Extract the (x, y) coordinate from the center of the cell holding the provided text.  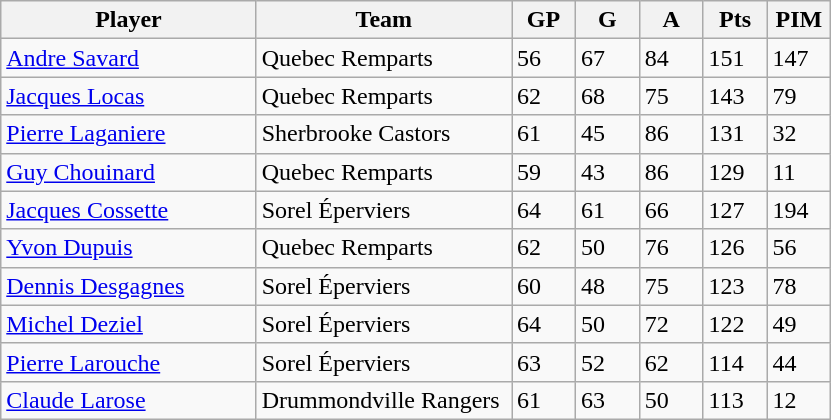
66 (671, 210)
194 (799, 210)
52 (607, 362)
76 (671, 248)
32 (799, 134)
49 (799, 324)
68 (607, 96)
Drummondville Rangers (384, 400)
147 (799, 58)
84 (671, 58)
43 (607, 172)
78 (799, 286)
122 (735, 324)
GP (544, 20)
Jacques Cossette (128, 210)
PIM (799, 20)
44 (799, 362)
129 (735, 172)
Sherbrooke Castors (384, 134)
151 (735, 58)
Pierre Laganiere (128, 134)
127 (735, 210)
113 (735, 400)
131 (735, 134)
114 (735, 362)
Player (128, 20)
45 (607, 134)
143 (735, 96)
Guy Chouinard (128, 172)
G (607, 20)
123 (735, 286)
11 (799, 172)
Claude Larose (128, 400)
126 (735, 248)
Dennis Desgagnes (128, 286)
72 (671, 324)
Andre Savard (128, 58)
Yvon Dupuis (128, 248)
A (671, 20)
12 (799, 400)
Pierre Larouche (128, 362)
48 (607, 286)
Team (384, 20)
Michel Deziel (128, 324)
79 (799, 96)
Jacques Locas (128, 96)
59 (544, 172)
Pts (735, 20)
67 (607, 58)
60 (544, 286)
